Return the [x, y] coordinate for the center point of the cell that contains the specified text.  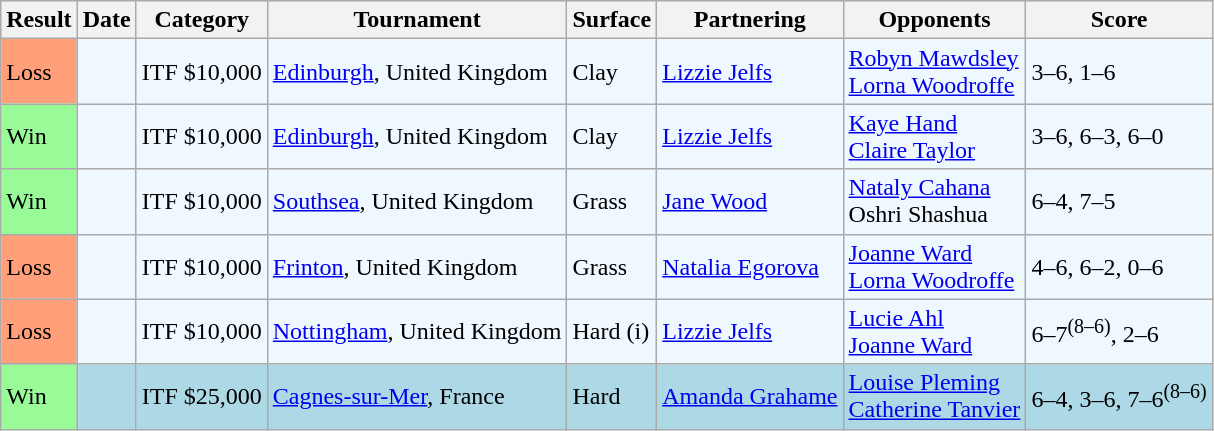
Lucie Ahl Joanne Ward [934, 332]
Opponents [934, 20]
Date [106, 20]
Partnering [750, 20]
Tournament [417, 20]
Amanda Grahame [750, 396]
Hard [612, 396]
ITF $25,000 [202, 396]
Kaye Hand Claire Taylor [934, 136]
Southsea, United Kingdom [417, 202]
3–6, 6–3, 6–0 [1119, 136]
6–7(8–6), 2–6 [1119, 332]
Result [39, 20]
Score [1119, 20]
Jane Wood [750, 202]
6–4, 3–6, 7–6(8–6) [1119, 396]
Hard (i) [612, 332]
Louise Pleming Catherine Tanvier [934, 396]
Cagnes-sur-Mer, France [417, 396]
Robyn Mawdsley Lorna Woodroffe [934, 72]
3–6, 1–6 [1119, 72]
Category [202, 20]
6–4, 7–5 [1119, 202]
Nataly Cahana Oshri Shashua [934, 202]
4–6, 6–2, 0–6 [1119, 266]
Natalia Egorova [750, 266]
Nottingham, United Kingdom [417, 332]
Surface [612, 20]
Frinton, United Kingdom [417, 266]
Joanne Ward Lorna Woodroffe [934, 266]
